Determine the (x, y) coordinate at the center of the cell enclosing the given text.  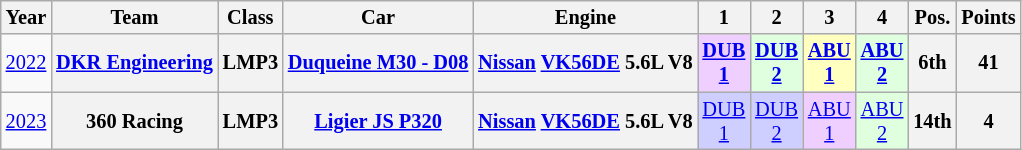
3 (830, 17)
Ligier JS P320 (378, 121)
6th (932, 63)
2022 (26, 63)
Team (134, 17)
Duqueine M30 - D08 (378, 63)
14th (932, 121)
Points (989, 17)
Year (26, 17)
Class (250, 17)
Engine (585, 17)
41 (989, 63)
Car (378, 17)
Pos. (932, 17)
2023 (26, 121)
360 Racing (134, 121)
2 (776, 17)
DKR Engineering (134, 63)
1 (724, 17)
